Return [x, y] of the center of cell containing provided text 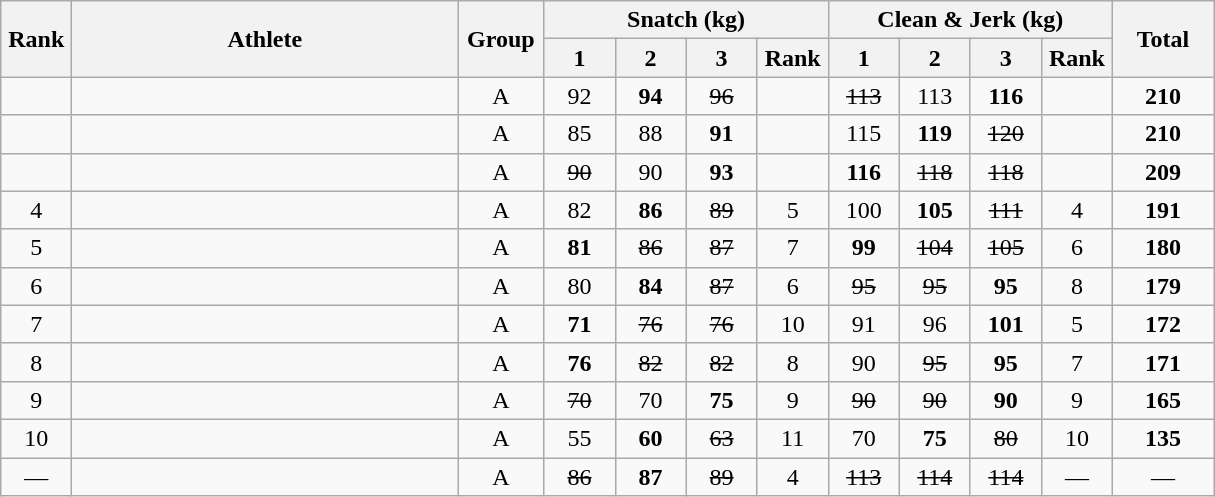
93 [722, 172]
101 [1006, 324]
71 [580, 324]
111 [1006, 210]
55 [580, 438]
179 [1162, 286]
135 [1162, 438]
11 [792, 438]
120 [1006, 134]
Clean & Jerk (kg) [970, 20]
85 [580, 134]
Athlete [265, 39]
165 [1162, 400]
88 [650, 134]
60 [650, 438]
Snatch (kg) [686, 20]
63 [722, 438]
191 [1162, 210]
81 [580, 248]
84 [650, 286]
Total [1162, 39]
115 [864, 134]
180 [1162, 248]
99 [864, 248]
119 [934, 134]
104 [934, 248]
Group [501, 39]
171 [1162, 362]
92 [580, 96]
209 [1162, 172]
172 [1162, 324]
100 [864, 210]
94 [650, 96]
